Return the (x, y) coordinate for the center point of the cell that contains the specified text.  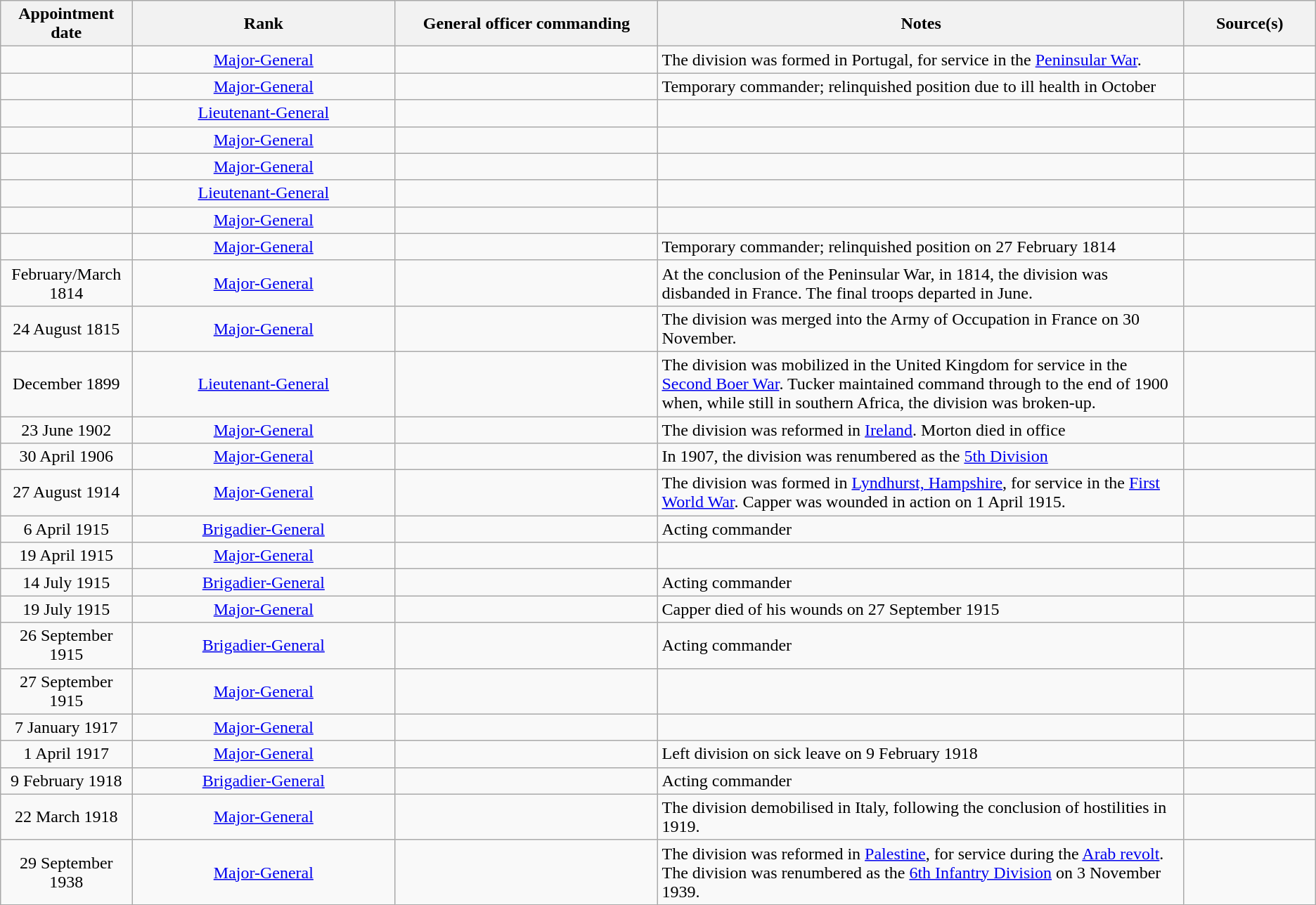
Temporary commander; relinquished position on 27 February 1814 (921, 247)
23 June 1902 (66, 429)
29 September 1938 (66, 872)
December 1899 (66, 384)
General officer commanding (527, 24)
Left division on sick leave on 9 February 1918 (921, 754)
1 April 1917 (66, 754)
The division was reformed in Ireland. Morton died in office (921, 429)
The division was formed in Lyndhurst, Hampshire, for service in the First World War. Capper was wounded in action on 1 April 1915. (921, 493)
27 August 1914 (66, 493)
9 February 1918 (66, 781)
At the conclusion of the Peninsular War, in 1814, the division was disbanded in France. The final troops departed in June. (921, 282)
The division demobilised in Italy, following the conclusion of hostilities in 1919. (921, 816)
In 1907, the division was renumbered as the 5th Division (921, 457)
Rank (264, 24)
Source(s) (1250, 24)
27 September 1915 (66, 691)
19 April 1915 (66, 556)
14 July 1915 (66, 582)
The division was merged into the Army of Occupation in France on 30 November. (921, 329)
Appointment date (66, 24)
6 April 1915 (66, 529)
Capper died of his wounds on 27 September 1915 (921, 609)
24 August 1815 (66, 329)
19 July 1915 (66, 609)
30 April 1906 (66, 457)
22 March 1918 (66, 816)
Notes (921, 24)
26 September 1915 (66, 645)
Temporary commander; relinquished position due to ill health in October (921, 86)
The division was formed in Portugal, for service in the Peninsular War. (921, 60)
February/March 1814 (66, 282)
7 January 1917 (66, 727)
